Pinpoint the cell where the given text exists, returning its (x, y) midpoint coordinate. 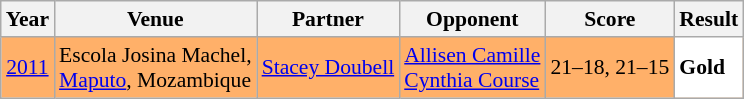
Result (708, 19)
Venue (156, 19)
21–18, 21–15 (610, 68)
Opponent (472, 19)
Allisen Camille Cynthia Course (472, 68)
Escola Josina Machel,Maputo, Mozambique (156, 68)
2011 (28, 68)
Gold (708, 68)
Partner (328, 19)
Stacey Doubell (328, 68)
Score (610, 19)
Year (28, 19)
